Provide the (x, y) coordinate of the cell's center where the given text is located.  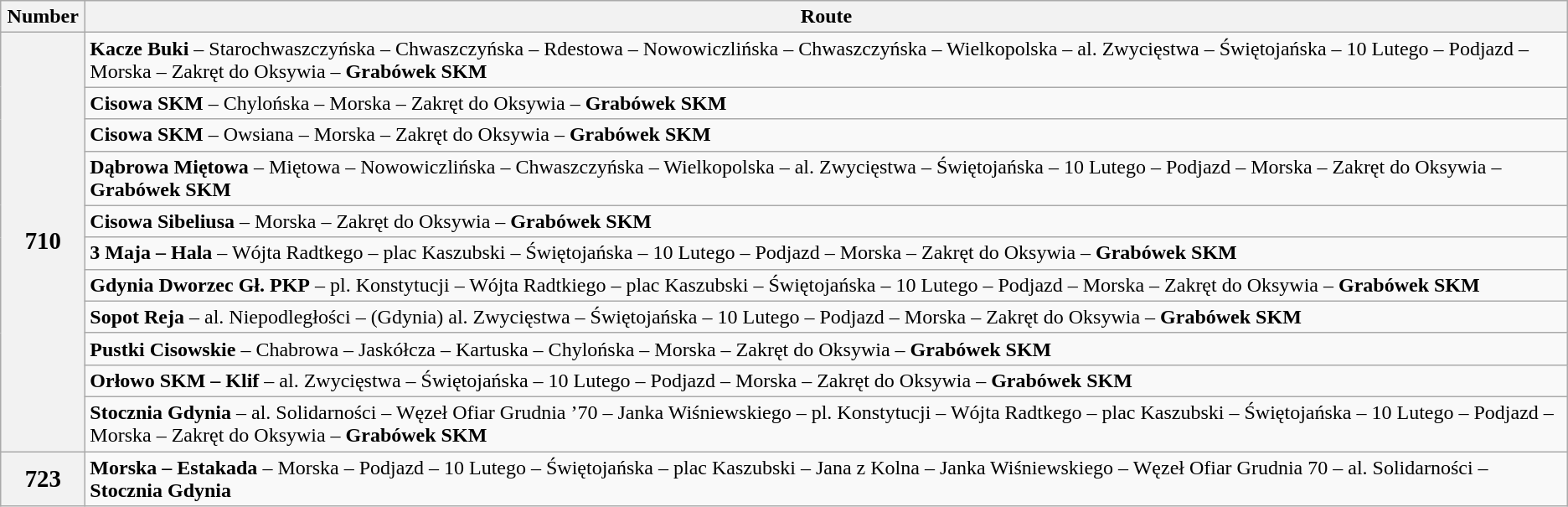
Pustki Cisowskie – Chabrowa – Jaskółcza – Kartuska – Chylońska – Morska – Zakręt do Oksywia – Grabówek SKM (826, 349)
Cisowa SKM – Chylońska – Morska – Zakręt do Oksywia – Grabówek SKM (826, 103)
Number (44, 17)
Cisowa Sibeliusa – Morska – Zakręt do Oksywia – Grabówek SKM (826, 221)
Sopot Reja – al. Niepodległości – (Gdynia) al. Zwycięstwa – Świętojańska – 10 Lutego – Podjazd – Morska – Zakręt do Oksywia – Grabówek SKM (826, 317)
710 (44, 242)
723 (44, 478)
Route (826, 17)
3 Maja – Hala – Wójta Radtkego – plac Kaszubski – Świętojańska – 10 Lutego – Podjazd – Morska – Zakręt do Oksywia – Grabówek SKM (826, 253)
Orłowo SKM – Klif – al. Zwycięstwa – Świętojańska – 10 Lutego – Podjazd – Morska – Zakręt do Oksywia – Grabówek SKM (826, 380)
Cisowa SKM – Owsiana – Morska – Zakręt do Oksywia – Grabówek SKM (826, 135)
